Provide the [x, y] coordinate of the cell's center where the given text is located.  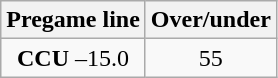
Over/under [210, 20]
Pregame line [74, 20]
55 [210, 58]
CCU –15.0 [74, 58]
